Return the (x, y) coordinate for the center point of the cell that contains the specified text.  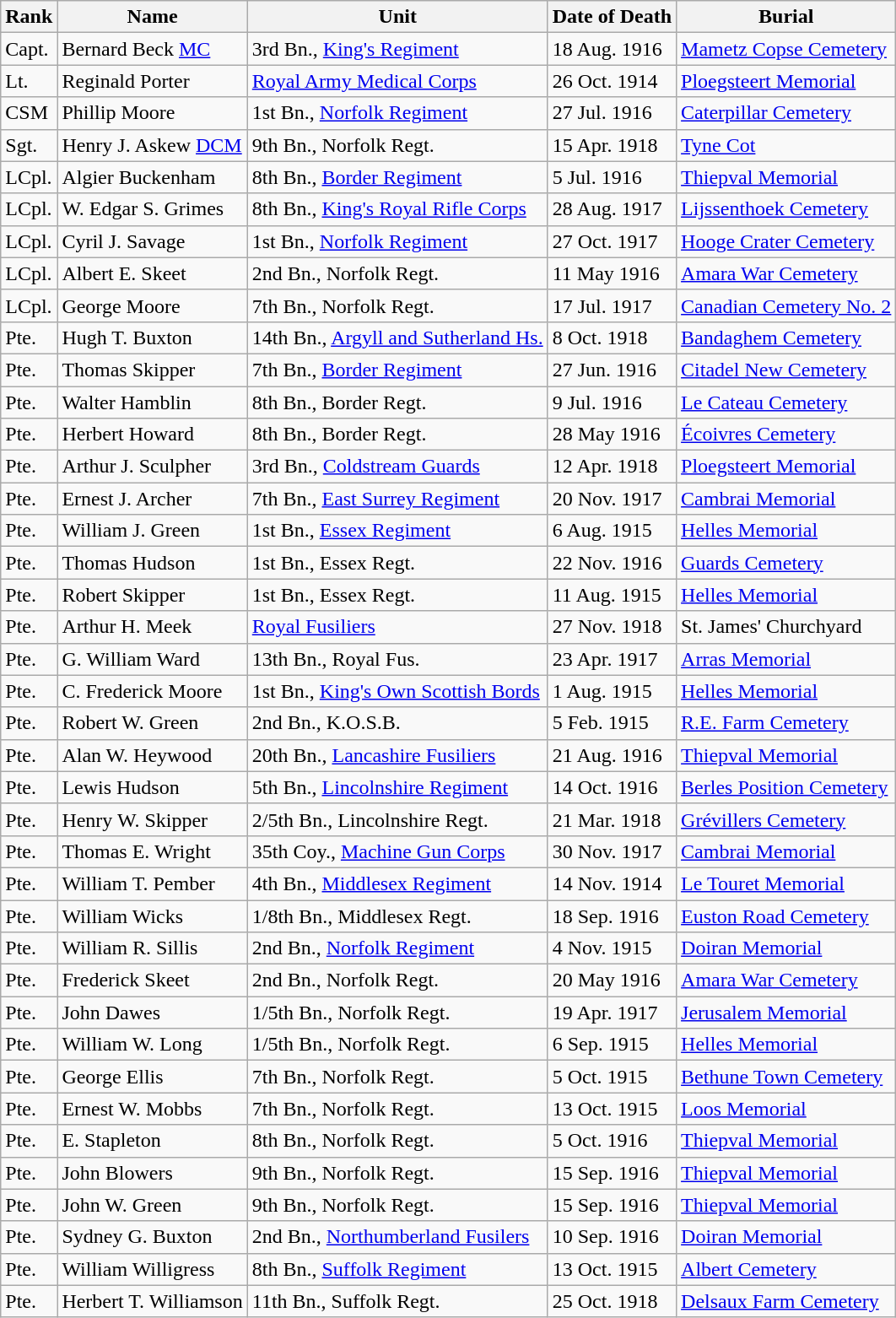
28 Aug. 1917 (612, 209)
Thomas Skipper (152, 370)
1/8th Bn., Middlesex Regt. (397, 916)
5 Oct. 1915 (612, 1077)
11th Bn., Suffolk Regt. (397, 1301)
George Ellis (152, 1077)
6 Sep. 1915 (612, 1045)
C. Frederick Moore (152, 691)
John Dawes (152, 1013)
1st Bn., Essex Regiment (397, 531)
5 Feb. 1915 (612, 723)
8 Oct. 1918 (612, 338)
Berles Position Cemetery (786, 787)
William W. Long (152, 1045)
15 Apr. 1918 (612, 145)
Herbert Howard (152, 435)
18 Sep. 1916 (612, 916)
Bandaghem Cemetery (786, 338)
Herbert T. Williamson (152, 1301)
Hugh T. Buxton (152, 338)
Thomas E. Wright (152, 851)
Lt. (29, 81)
4th Bn., Middlesex Regiment (397, 883)
Robert Skipper (152, 595)
1 Aug. 1915 (612, 691)
E. Stapleton (152, 1141)
Walter Hamblin (152, 402)
1st Bn., King's Own Scottish Bords (397, 691)
George Moore (152, 305)
Lijssenthoek Cemetery (786, 209)
7th Bn., Border Regiment (397, 370)
20th Bn., Lancashire Fusiliers (397, 755)
Euston Road Cemetery (786, 916)
8th Bn., Border Regiment (397, 177)
5 Oct. 1916 (612, 1141)
Arras Memorial (786, 659)
21 Mar. 1918 (612, 819)
20 May 1916 (612, 980)
Henry J. Askew DCM (152, 145)
Guards Cemetery (786, 563)
17 Jul. 1917 (612, 305)
R.E. Farm Cemetery (786, 723)
Grévillers Cemetery (786, 819)
10 Sep. 1916 (612, 1237)
Algier Buckenham (152, 177)
Reginald Porter (152, 81)
CSM (29, 113)
St. James' Churchyard (786, 627)
Burial (786, 17)
Bernard Beck MC (152, 49)
20 Nov. 1917 (612, 499)
Citadel New Cemetery (786, 370)
Le Touret Memorial (786, 883)
Albert Cemetery (786, 1269)
John Blowers (152, 1173)
11 Aug. 1915 (612, 595)
Sgt. (29, 145)
35th Coy., Machine Gun Corps (397, 851)
Lewis Hudson (152, 787)
27 Oct. 1917 (612, 241)
Arthur J. Sculpher (152, 467)
14th Bn., Argyll and Sutherland Hs. (397, 338)
11 May 1916 (612, 273)
7th Bn., East Surrey Regiment (397, 499)
13th Bn., Royal Fus. (397, 659)
19 Apr. 1917 (612, 1013)
Unit (397, 17)
Canadian Cemetery No. 2 (786, 305)
Sydney G. Buxton (152, 1237)
14 Oct. 1916 (612, 787)
14 Nov. 1914 (612, 883)
William Willigress (152, 1269)
5 Jul. 1916 (612, 177)
Ernest W. Mobbs (152, 1109)
Name (152, 17)
G. William Ward (152, 659)
Albert E. Skeet (152, 273)
27 Jul. 1916 (612, 113)
25 Oct. 1918 (612, 1301)
21 Aug. 1916 (612, 755)
Delsaux Farm Cemetery (786, 1301)
28 May 1916 (612, 435)
Phillip Moore (152, 113)
Mametz Copse Cemetery (786, 49)
30 Nov. 1917 (612, 851)
Tyne Cot (786, 145)
Le Cateau Cemetery (786, 402)
Royal Fusiliers (397, 627)
Rank (29, 17)
Caterpillar Cemetery (786, 113)
8th Bn., King's Royal Rifle Corps (397, 209)
William Wicks (152, 916)
5th Bn., Lincolnshire Regiment (397, 787)
18 Aug. 1916 (612, 49)
Robert W. Green (152, 723)
27 Nov. 1918 (612, 627)
William R. Sillis (152, 948)
12 Apr. 1918 (612, 467)
3rd Bn., King's Regiment (397, 49)
William J. Green (152, 531)
2nd Bn., Norfolk Regiment (397, 948)
27 Jun. 1916 (612, 370)
22 Nov. 1916 (612, 563)
William T. Pember (152, 883)
Hooge Crater Cemetery (786, 241)
3rd Bn., Coldstream Guards (397, 467)
Jerusalem Memorial (786, 1013)
Date of Death (612, 17)
Ernest J. Archer (152, 499)
Royal Army Medical Corps (397, 81)
6 Aug. 1915 (612, 531)
23 Apr. 1917 (612, 659)
Arthur H. Meek (152, 627)
Alan W. Heywood (152, 755)
Frederick Skeet (152, 980)
Capt. (29, 49)
4 Nov. 1915 (612, 948)
8th Bn., Suffolk Regiment (397, 1269)
Loos Memorial (786, 1109)
John W. Green (152, 1205)
Henry W. Skipper (152, 819)
Bethune Town Cemetery (786, 1077)
Écoivres Cemetery (786, 435)
2/5th Bn., Lincolnshire Regt. (397, 819)
8th Bn., Norfolk Regt. (397, 1141)
9 Jul. 1916 (612, 402)
2nd Bn., K.O.S.B. (397, 723)
Thomas Hudson (152, 563)
W. Edgar S. Grimes (152, 209)
Cyril J. Savage (152, 241)
2nd Bn., Northumberland Fusilers (397, 1237)
26 Oct. 1914 (612, 81)
